Return (x, y) of the center of cell containing provided text 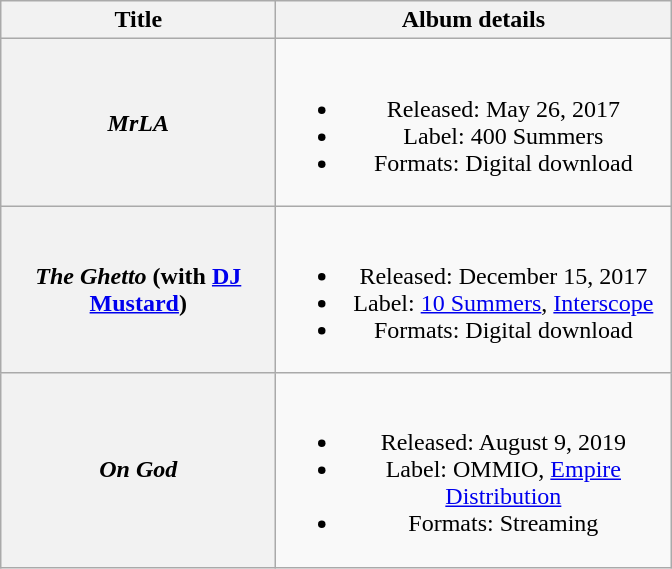
Released: May 26, 2017Label: 400 SummersFormats: Digital download (474, 122)
Album details (474, 20)
Released: August 9, 2019Label: OMMIO, Empire DistributionFormats: Streaming (474, 470)
Title (138, 20)
Released: December 15, 2017Label: 10 Summers, InterscopeFormats: Digital download (474, 290)
The Ghetto (with DJ Mustard) (138, 290)
MrLA (138, 122)
On God (138, 470)
